Locate the cell with the specified text and output its [x, y] center coordinate. 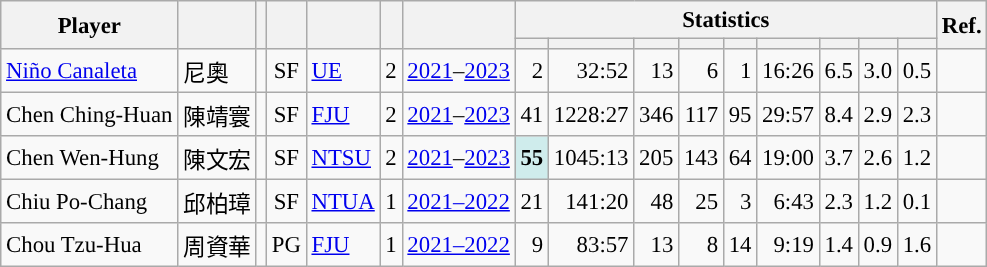
邱柏璋 [217, 202]
Niño Canaleta [90, 71]
3.7 [838, 158]
1228:27 [592, 115]
6:43 [788, 202]
0.5 [916, 71]
3 [740, 202]
Player [90, 25]
64 [740, 158]
Chiu Po-Chang [90, 202]
32:52 [592, 71]
2.6 [878, 158]
UE [343, 71]
8.4 [838, 115]
143 [702, 158]
NTUA [343, 202]
Statistics [726, 20]
FJU [343, 115]
29:57 [788, 115]
NTSU [343, 158]
41 [532, 115]
6.5 [838, 71]
16:26 [788, 71]
13 [656, 71]
Chen Ching-Huan [90, 115]
1045:13 [592, 158]
Chen Wen-Hung [90, 158]
2021–2022 [458, 202]
3.0 [878, 71]
346 [656, 115]
117 [702, 115]
Ref. [961, 25]
2.9 [878, 115]
55 [532, 158]
48 [656, 202]
尼奧 [217, 71]
141:20 [592, 202]
陳靖寰 [217, 115]
0.1 [916, 202]
陳文宏 [217, 158]
21 [532, 202]
6 [702, 71]
205 [656, 158]
95 [740, 115]
25 [702, 202]
19:00 [788, 158]
